Output the [X, Y] coordinate of the center of the cell containing the given text.  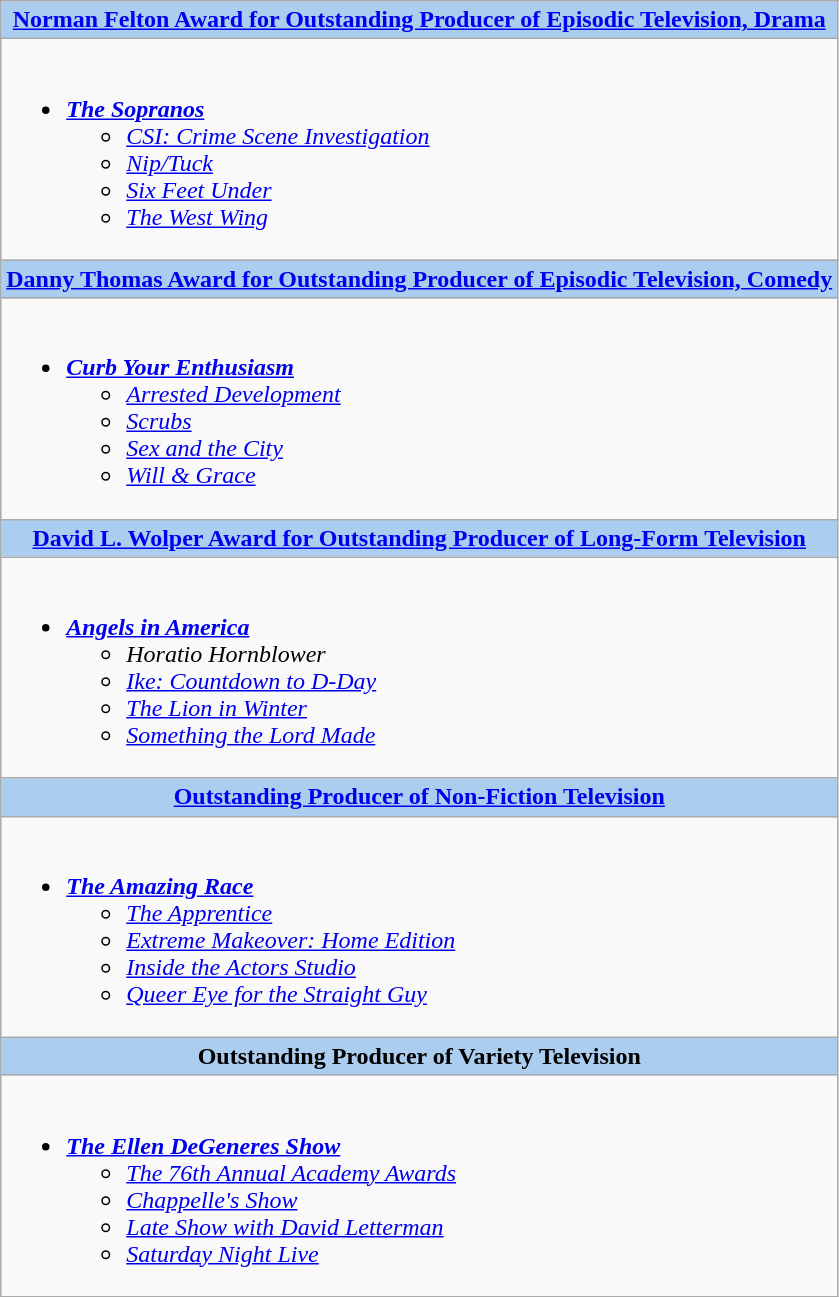
David L. Wolper Award for Outstanding Producer of Long-Form Television [420, 538]
Angels in AmericaHoratio HornblowerIke: Countdown to D-DayThe Lion in WinterSomething the Lord Made [420, 668]
Outstanding Producer of Variety Television [420, 1056]
Outstanding Producer of Non-Fiction Television [420, 797]
Norman Felton Award for Outstanding Producer of Episodic Television, Drama [420, 20]
The Amazing RaceThe ApprenticeExtreme Makeover: Home EditionInside the Actors StudioQueer Eye for the Straight Guy [420, 926]
Danny Thomas Award for Outstanding Producer of Episodic Television, Comedy [420, 279]
The SopranosCSI: Crime Scene InvestigationNip/TuckSix Feet UnderThe West Wing [420, 150]
Curb Your EnthusiasmArrested DevelopmentScrubsSex and the CityWill & Grace [420, 408]
The Ellen DeGeneres ShowThe 76th Annual Academy AwardsChappelle's ShowLate Show with David LettermanSaturday Night Live [420, 1186]
